From the cell containing the given text, extract its center point as (x, y) coordinate. 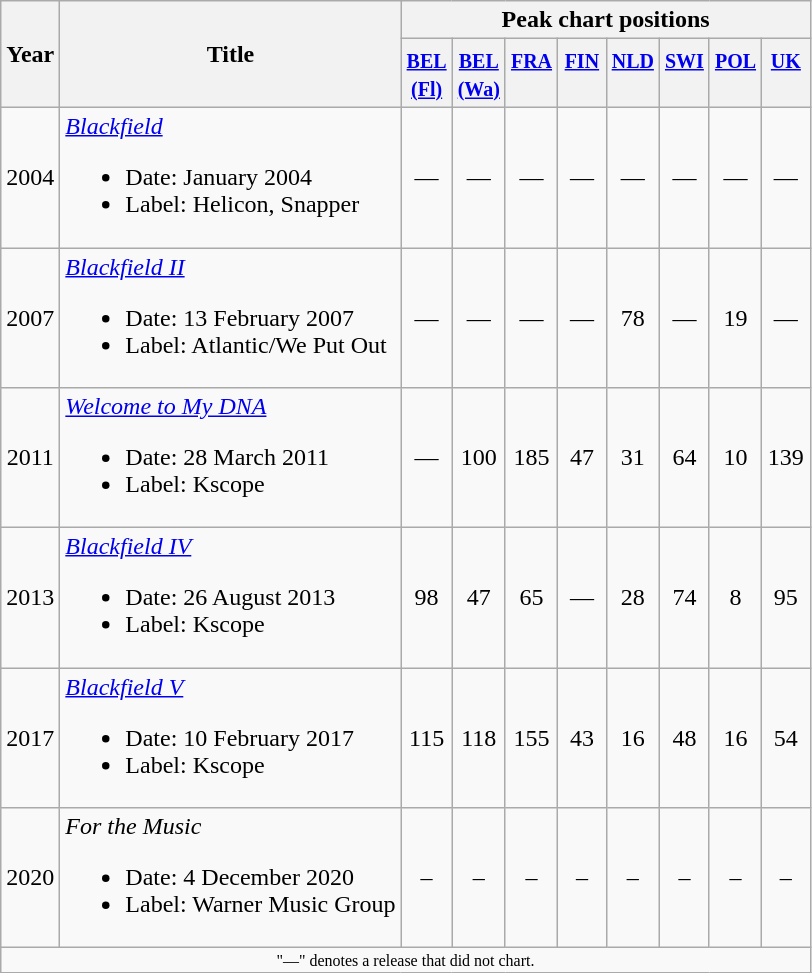
BEL (Wa) (478, 74)
28 (632, 598)
118 (478, 738)
31 (632, 458)
"—" denotes a release that did not chart. (406, 960)
2020 (30, 878)
98 (426, 598)
Peak chart positions (606, 20)
48 (684, 738)
FRA (531, 74)
95 (786, 598)
Blackfield VDate: 10 February 2017Label: Kscope (230, 738)
10 (735, 458)
2013 (30, 598)
SWI (684, 74)
FIN (582, 74)
BlackfieldDate: January 2004Label: Helicon, Snapper (230, 177)
POL (735, 74)
100 (478, 458)
Blackfield IIDate: 13 February 2007Label: Atlantic/We Put Out (230, 318)
115 (426, 738)
Welcome to My DNADate: 28 March 2011Label: Kscope (230, 458)
185 (531, 458)
65 (531, 598)
2011 (30, 458)
139 (786, 458)
2007 (30, 318)
NLD (632, 74)
2017 (30, 738)
For the MusicDate: 4 December 2020Label: Warner Music Group (230, 878)
UK (786, 74)
155 (531, 738)
74 (684, 598)
54 (786, 738)
2004 (30, 177)
Blackfield IVDate: 26 August 2013Label: Kscope (230, 598)
BEL (Fl) (426, 74)
Title (230, 54)
43 (582, 738)
19 (735, 318)
Year (30, 54)
8 (735, 598)
78 (632, 318)
64 (684, 458)
